Detect which cell encompasses the target text, then output its (x, y) center coordinate. 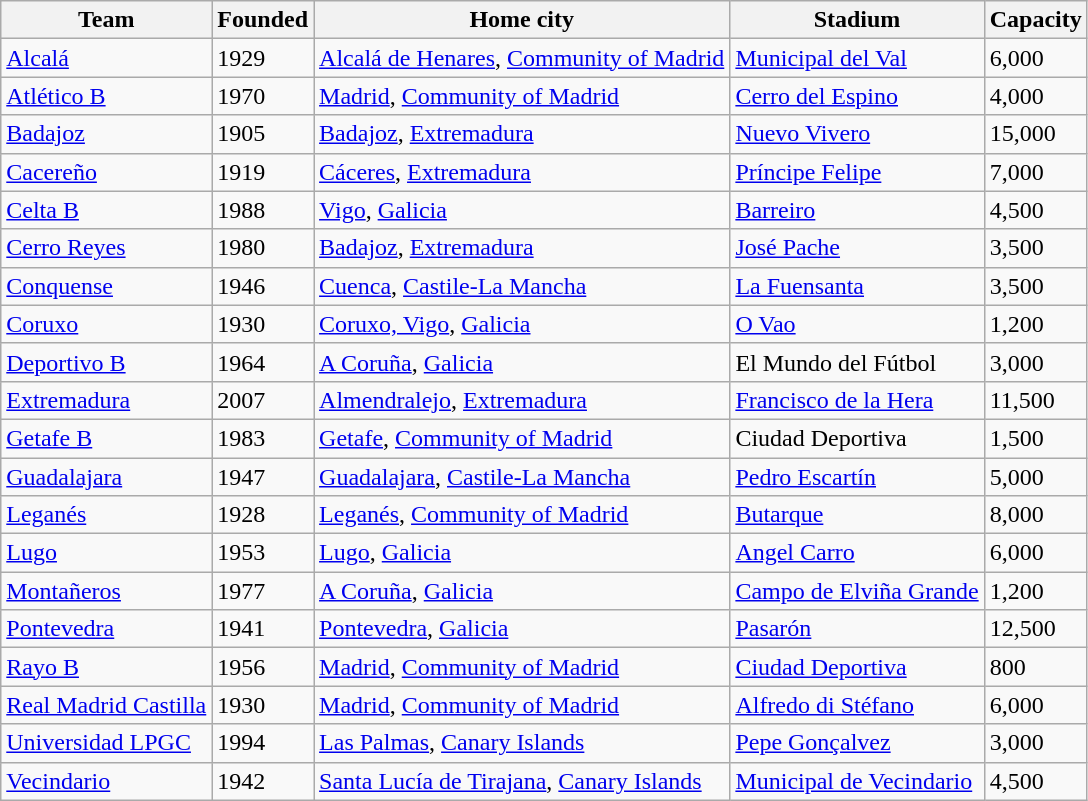
Getafe, Community of Madrid (522, 438)
Lugo (106, 553)
Alfredo di Stéfano (857, 705)
12,500 (1036, 629)
Barreiro (857, 210)
1956 (263, 667)
Pedro Escartín (857, 477)
1919 (263, 172)
Pontevedra, Galicia (522, 629)
Real Madrid Castilla (106, 705)
Cerro del Espino (857, 96)
Guadalajara, Castile-La Mancha (522, 477)
1905 (263, 134)
Municipal de Vecindario (857, 781)
Home city (522, 20)
Leganés (106, 515)
Pepe Gonçalvez (857, 743)
Celta B (106, 210)
Francisco de la Hera (857, 400)
Badajoz (106, 134)
1946 (263, 286)
Universidad LPGC (106, 743)
Municipal del Val (857, 58)
Alcalá de Henares, Community of Madrid (522, 58)
1988 (263, 210)
Pasarón (857, 629)
1970 (263, 96)
Campo de Elviña Grande (857, 591)
Butarque (857, 515)
Deportivo B (106, 362)
Stadium (857, 20)
Capacity (1036, 20)
Cuenca, Castile-La Mancha (522, 286)
Las Palmas, Canary Islands (522, 743)
La Fuensanta (857, 286)
Pontevedra (106, 629)
15,000 (1036, 134)
Almendralejo, Extremadura (522, 400)
Getafe B (106, 438)
El Mundo del Fútbol (857, 362)
5,000 (1036, 477)
Guadalajara (106, 477)
Atlético B (106, 96)
1994 (263, 743)
Montañeros (106, 591)
Vecindario (106, 781)
Cáceres, Extremadura (522, 172)
800 (1036, 667)
Angel Carro (857, 553)
8,000 (1036, 515)
1964 (263, 362)
1983 (263, 438)
1,500 (1036, 438)
4,000 (1036, 96)
Leganés, Community of Madrid (522, 515)
Coruxo, Vigo, Galicia (522, 324)
Rayo B (106, 667)
Santa Lucía de Tirajana, Canary Islands (522, 781)
1980 (263, 248)
1928 (263, 515)
2007 (263, 400)
1947 (263, 477)
Alcalá (106, 58)
O Vao (857, 324)
Conquense (106, 286)
Lugo, Galicia (522, 553)
Vigo, Galicia (522, 210)
1941 (263, 629)
Cacereño (106, 172)
1977 (263, 591)
1929 (263, 58)
Coruxo (106, 324)
Extremadura (106, 400)
Príncipe Felipe (857, 172)
Nuevo Vivero (857, 134)
Founded (263, 20)
Cerro Reyes (106, 248)
11,500 (1036, 400)
Team (106, 20)
1942 (263, 781)
José Pache (857, 248)
7,000 (1036, 172)
1953 (263, 553)
